Return [x, y] of the center of cell containing provided text 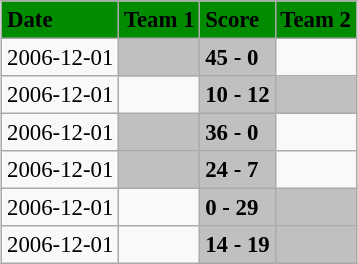
Score [238, 20]
10 - 12 [238, 95]
14 - 19 [238, 245]
0 - 29 [238, 208]
Team 1 [160, 20]
36 - 0 [238, 133]
Team 2 [316, 20]
24 - 7 [238, 170]
Date [60, 20]
45 - 0 [238, 57]
